Return [x, y] of the center of cell containing provided text 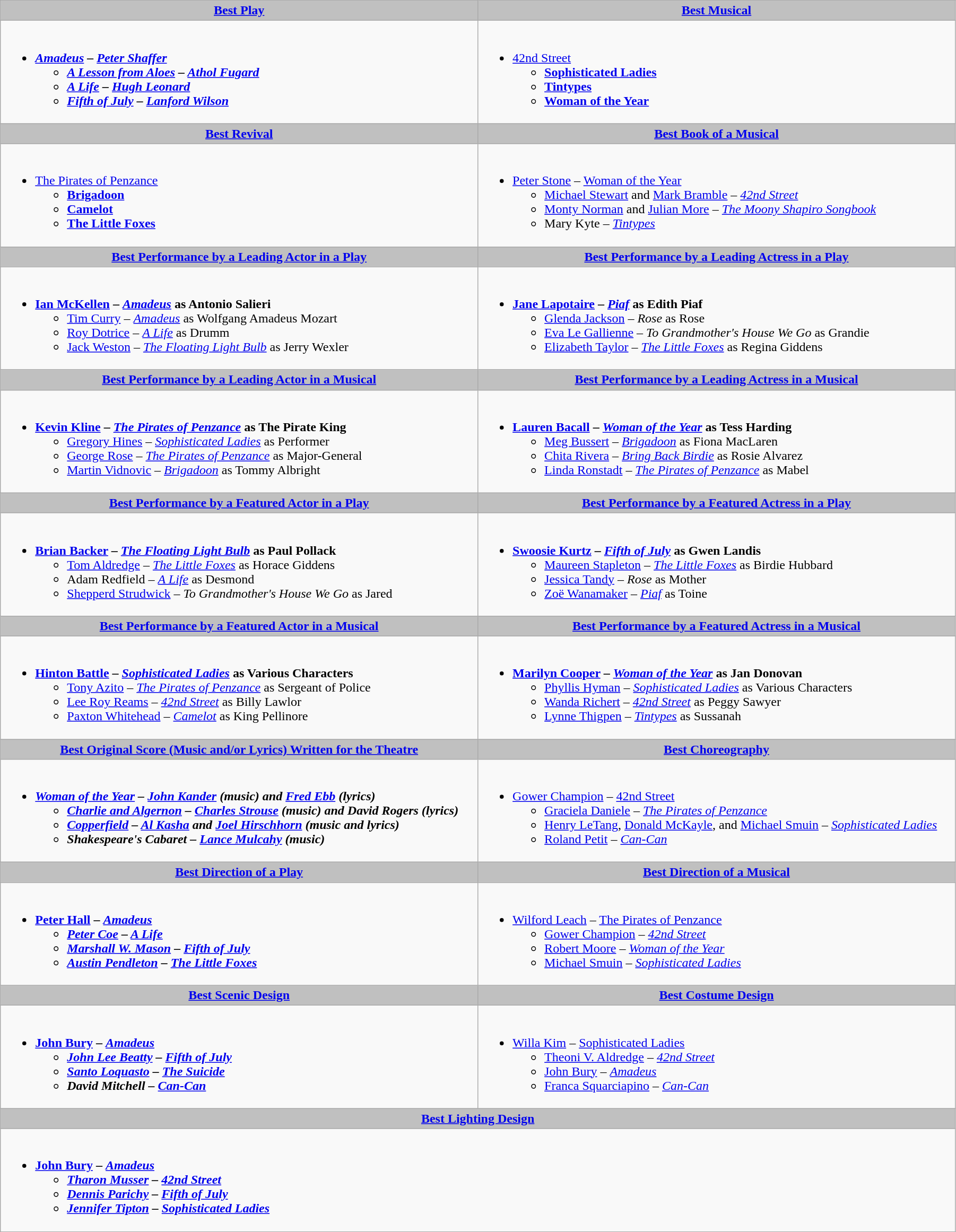
Best Performance by a Leading Actress in a Musical [717, 380]
Best Original Score (Music and/or Lyrics) Written for the Theatre [239, 749]
Best Revival [239, 134]
Amadeus – Peter ShafferA Lesson from Aloes – Athol FugardA Life – Hugh LeonardFifth of July – Lanford Wilson [239, 72]
Willa Kim – Sophisticated LadiesTheoni V. Aldredge – 42nd StreetJohn Bury – AmadeusFranca Squarciapino – Can-Can [717, 1057]
Best Play [239, 11]
Best Costume Design [717, 995]
John Bury – AmadeusJohn Lee Beatty – Fifth of JulySanto Loquasto – The SuicideDavid Mitchell – Can-Can [239, 1057]
Best Musical [717, 11]
Best Performance by a Featured Actress in a Play [717, 503]
Best Direction of a Play [239, 872]
Best Performance by a Featured Actress in a Musical [717, 626]
Best Performance by a Leading Actor in a Play [239, 257]
42nd StreetSophisticated LadiesTintypesWoman of the Year [717, 72]
Best Lighting Design [478, 1119]
Best Performance by a Featured Actor in a Musical [239, 626]
Best Performance by a Leading Actress in a Play [717, 257]
Best Performance by a Leading Actor in a Musical [239, 380]
Best Choreography [717, 749]
The Pirates of PenzanceBrigadoonCamelotThe Little Foxes [239, 195]
Best Performance by a Featured Actor in a Play [239, 503]
John Bury – AmadeusTharon Musser – 42nd StreetDennis Parichy – Fifth of JulyJennifer Tipton – Sophisticated Ladies [478, 1180]
Best Direction of a Musical [717, 872]
Best Book of a Musical [717, 134]
Best Scenic Design [239, 995]
Peter Hall – AmadeusPeter Coe – A LifeMarshall W. Mason – Fifth of JulyAustin Pendleton – The Little Foxes [239, 934]
Wilford Leach – The Pirates of PenzanceGower Champion – 42nd StreetRobert Moore – Woman of the YearMichael Smuin – Sophisticated Ladies [717, 934]
